Return [x, y] of the center of cell containing provided text 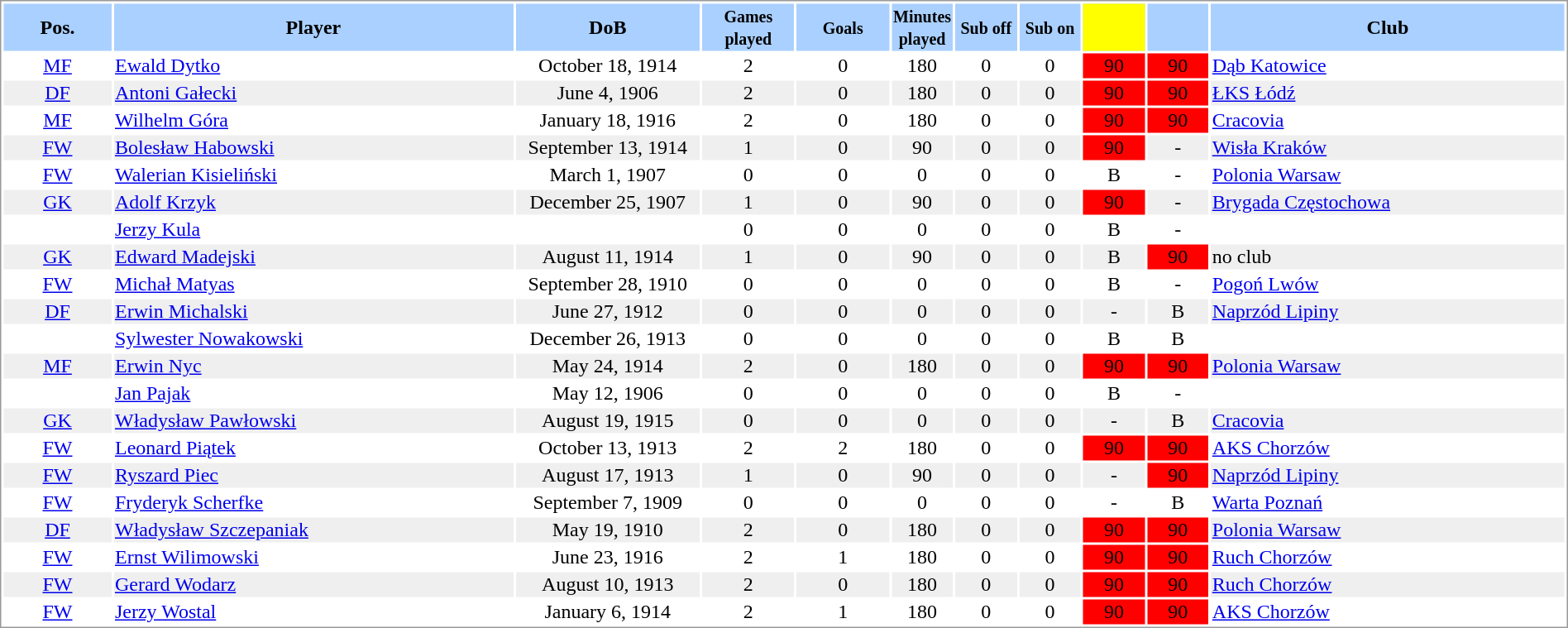
no club [1388, 257]
August 17, 1913 [607, 476]
Michał Matyas [313, 284]
Sub on [1049, 26]
Gerard Wodarz [313, 585]
August 19, 1915 [607, 421]
January 18, 1916 [607, 120]
Walerian Kisieliński [313, 175]
December 25, 1907 [607, 203]
Warta Poznań [1388, 502]
May 19, 1910 [607, 530]
June 27, 1912 [607, 312]
Jan Pajak [313, 393]
March 1, 1907 [607, 175]
August 10, 1913 [607, 585]
Gamesplayed [748, 26]
October 18, 1914 [607, 65]
Erwin Michalski [313, 312]
Fryderyk Scherfke [313, 502]
June 4, 1906 [607, 93]
Ernst Wilimowski [313, 557]
Sub off [986, 26]
Jerzy Kula [313, 229]
Leonard Piątek [313, 448]
August 11, 1914 [607, 257]
Goals [844, 26]
September 28, 1910 [607, 284]
DoB [607, 26]
Ewald Dytko [313, 65]
Edward Madejski [313, 257]
May 12, 1906 [607, 393]
Wisła Kraków [1388, 148]
October 13, 1913 [607, 448]
Club [1388, 26]
Minutesplayed [922, 26]
Ryszard Piec [313, 476]
January 6, 1914 [607, 611]
Player [313, 26]
ŁKS Łódź [1388, 93]
Brygada Częstochowa [1388, 203]
December 26, 1913 [607, 338]
Jerzy Wostal [313, 611]
Pogoń Lwów [1388, 284]
Pos. [57, 26]
May 24, 1914 [607, 367]
Wilhelm Góra [313, 120]
Dąb Katowice [1388, 65]
Erwin Nyc [313, 367]
Sylwester Nowakowski [313, 338]
Antoni Gałecki [313, 93]
Adolf Krzyk [313, 203]
Władysław Szczepaniak [313, 530]
Bolesław Habowski [313, 148]
Władysław Pawłowski [313, 421]
September 13, 1914 [607, 148]
June 23, 1916 [607, 557]
September 7, 1909 [607, 502]
